Scan for the cell matching the given text and deliver its [x, y] coordinate at center. 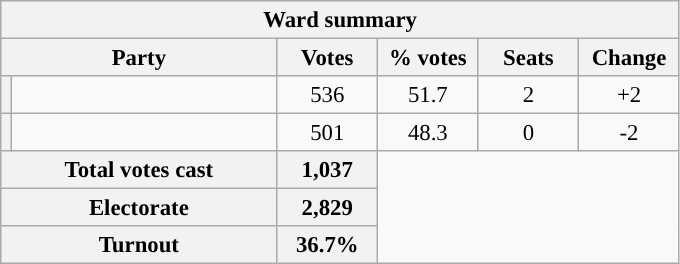
2 [528, 95]
2,829 [328, 208]
Turnout [139, 245]
Seats [528, 58]
536 [328, 95]
-2 [630, 133]
0 [528, 133]
501 [328, 133]
51.7 [428, 95]
48.3 [428, 133]
Party [139, 58]
+2 [630, 95]
Total votes cast [139, 170]
1,037 [328, 170]
36.7% [328, 245]
Electorate [139, 208]
Ward summary [340, 20]
Votes [328, 58]
% votes [428, 58]
Change [630, 58]
